Return [x, y] of the center of cell containing provided text 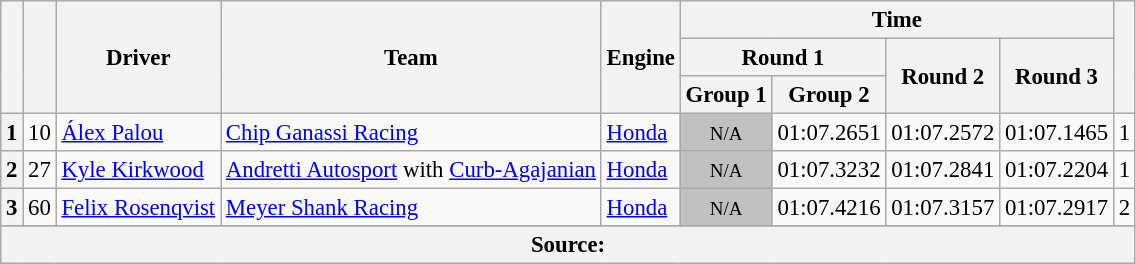
01:07.2841 [943, 170]
01:07.2651 [829, 133]
Group 1 [726, 95]
Felix Rosenqvist [138, 208]
Round 2 [943, 76]
Time [896, 20]
Álex Palou [138, 133]
Meyer Shank Racing [410, 208]
01:07.3232 [829, 170]
Round 3 [1057, 76]
3 [12, 208]
Andretti Autosport with Curb-Agajanian [410, 170]
27 [40, 170]
Engine [640, 58]
Kyle Kirkwood [138, 170]
01:07.3157 [943, 208]
Chip Ganassi Racing [410, 133]
01:07.2204 [1057, 170]
Driver [138, 58]
60 [40, 208]
Round 1 [783, 58]
Team [410, 58]
10 [40, 133]
Source: [568, 245]
01:07.2572 [943, 133]
01:07.2917 [1057, 208]
Group 2 [829, 95]
01:07.4216 [829, 208]
01:07.1465 [1057, 133]
